Extract the (X, Y) coordinate from the center of the cell holding the provided text.  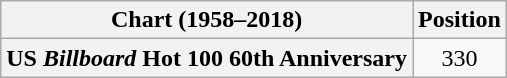
Chart (1958–2018) (207, 20)
US Billboard Hot 100 60th Anniversary (207, 58)
Position (460, 20)
330 (460, 58)
